Search for the cell housing the specified text and yield its (x, y) center coordinate. 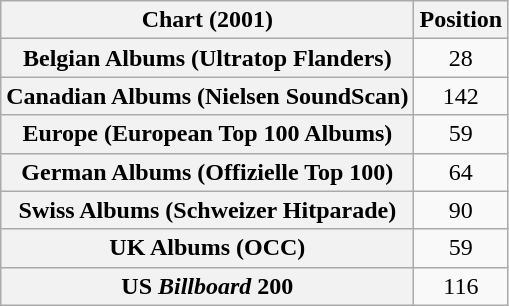
Chart (2001) (208, 20)
Swiss Albums (Schweizer Hitparade) (208, 210)
28 (461, 58)
UK Albums (OCC) (208, 248)
Belgian Albums (Ultratop Flanders) (208, 58)
90 (461, 210)
142 (461, 96)
Position (461, 20)
Canadian Albums (Nielsen SoundScan) (208, 96)
US Billboard 200 (208, 286)
64 (461, 172)
Europe (European Top 100 Albums) (208, 134)
German Albums (Offizielle Top 100) (208, 172)
116 (461, 286)
